Return the (X, Y) coordinate for the center point of the cell that contains the specified text.  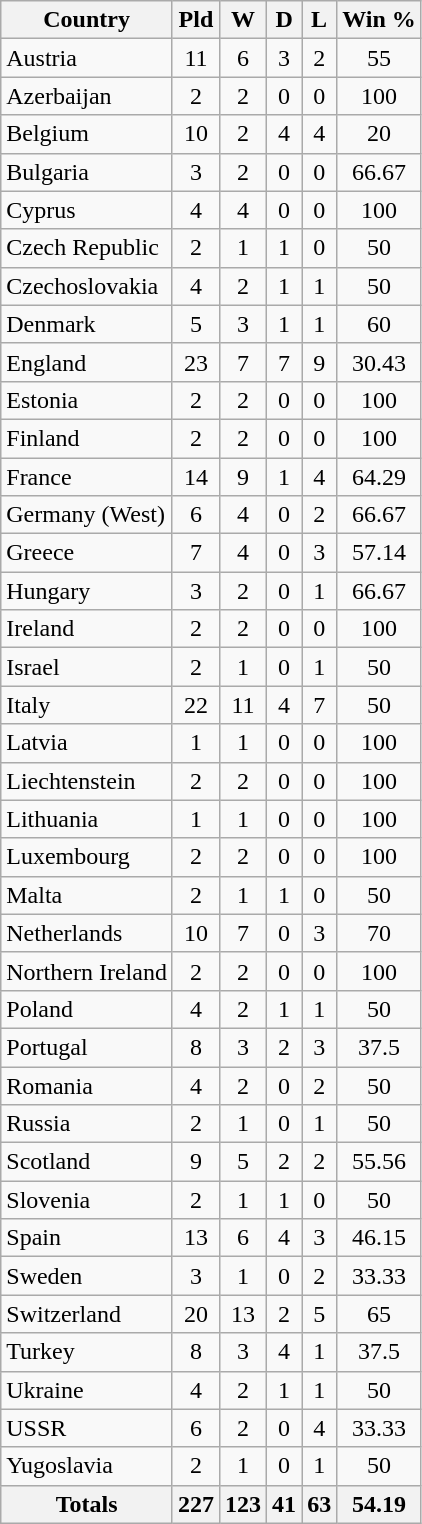
Switzerland (87, 1314)
65 (380, 1314)
Poland (87, 1009)
Ukraine (87, 1390)
Latvia (87, 743)
Yugoslavia (87, 1466)
30.43 (380, 362)
60 (380, 324)
Spain (87, 1238)
Portugal (87, 1047)
Liechtenstein (87, 781)
Totals (87, 1504)
Ireland (87, 629)
41 (284, 1504)
Sweden (87, 1276)
Estonia (87, 400)
Germany (West) (87, 515)
23 (196, 362)
227 (196, 1504)
Northern Ireland (87, 971)
Czech Republic (87, 248)
Scotland (87, 1162)
123 (242, 1504)
Denmark (87, 324)
Austria (87, 58)
Country (87, 20)
55.56 (380, 1162)
Finland (87, 438)
70 (380, 933)
55 (380, 58)
Lithuania (87, 819)
Pld (196, 20)
Czechoslovakia (87, 286)
Bulgaria (87, 172)
USSR (87, 1428)
Netherlands (87, 933)
England (87, 362)
D (284, 20)
Cyprus (87, 210)
54.19 (380, 1504)
Belgium (87, 134)
Malta (87, 895)
Italy (87, 705)
Romania (87, 1085)
Luxembourg (87, 857)
57.14 (380, 553)
Slovenia (87, 1200)
64.29 (380, 477)
14 (196, 477)
Russia (87, 1124)
22 (196, 705)
Hungary (87, 591)
63 (320, 1504)
W (242, 20)
Israel (87, 667)
Greece (87, 553)
Win % (380, 20)
Turkey (87, 1352)
Azerbaijan (87, 96)
46.15 (380, 1238)
L (320, 20)
France (87, 477)
